Detect which cell encompasses the target text, then output its [X, Y] center coordinate. 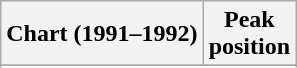
Chart (1991–1992) [102, 34]
Peakposition [249, 34]
